From the cell containing the given text, extract its center point as (x, y) coordinate. 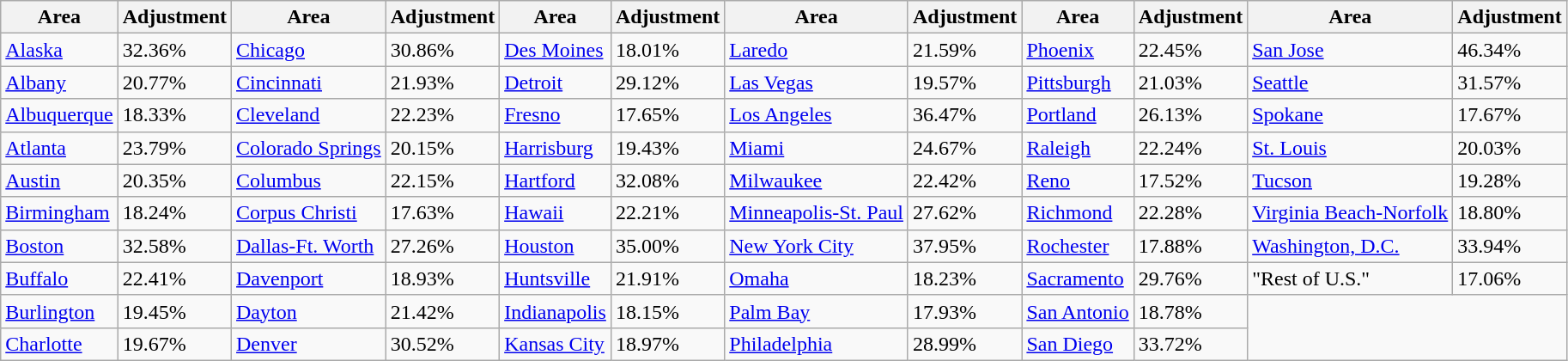
Houston (556, 246)
Harrisburg (556, 148)
Cincinnati (309, 83)
Seattle (1350, 83)
24.67% (964, 148)
19.45% (174, 311)
Spokane (1350, 115)
46.34% (1510, 50)
Los Angeles (817, 115)
33.94% (1510, 246)
Albuquerque (59, 115)
Sacramento (1078, 278)
"Rest of U.S." (1350, 278)
Laredo (817, 50)
Alaska (59, 50)
28.99% (964, 344)
Colorado Springs (309, 148)
18.15% (667, 311)
Washington, D.C. (1350, 246)
21.03% (1190, 83)
Pittsburgh (1078, 83)
37.95% (964, 246)
17.52% (1190, 180)
Huntsville (556, 278)
22.15% (442, 180)
Phoenix (1078, 50)
Miami (817, 148)
17.65% (667, 115)
Detroit (556, 83)
18.23% (964, 278)
Fresno (556, 115)
22.42% (964, 180)
Hawaii (556, 213)
Dallas-Ft. Worth (309, 246)
Indianapolis (556, 311)
Las Vegas (817, 83)
35.00% (667, 246)
Philadelphia (817, 344)
Buffalo (59, 278)
18.01% (667, 50)
21.91% (667, 278)
17.93% (964, 311)
30.86% (442, 50)
18.78% (1190, 311)
21.93% (442, 83)
17.67% (1510, 115)
Chicago (309, 50)
New York City (817, 246)
Des Moines (556, 50)
19.67% (174, 344)
19.28% (1510, 180)
Raleigh (1078, 148)
San Diego (1078, 344)
Atlanta (59, 148)
27.62% (964, 213)
Reno (1078, 180)
22.23% (442, 115)
22.28% (1190, 213)
Kansas City (556, 344)
20.77% (174, 83)
29.12% (667, 83)
St. Louis (1350, 148)
Boston (59, 246)
32.36% (174, 50)
Omaha (817, 278)
Columbus (309, 180)
27.26% (442, 246)
17.06% (1510, 278)
18.93% (442, 278)
Albany (59, 83)
Charlotte (59, 344)
Milwaukee (817, 180)
22.41% (174, 278)
Hartford (556, 180)
26.13% (1190, 115)
Richmond (1078, 213)
18.24% (174, 213)
Denver (309, 344)
Birmingham (59, 213)
18.97% (667, 344)
32.58% (174, 246)
18.33% (174, 115)
Austin (59, 180)
Palm Bay (817, 311)
22.45% (1190, 50)
30.52% (442, 344)
Dayton (309, 311)
19.57% (964, 83)
36.47% (964, 115)
20.35% (174, 180)
22.21% (667, 213)
33.72% (1190, 344)
Davenport (309, 278)
17.88% (1190, 246)
Cleveland (309, 115)
32.08% (667, 180)
Tucson (1350, 180)
21.42% (442, 311)
31.57% (1510, 83)
San Jose (1350, 50)
Portland (1078, 115)
Minneapolis-St. Paul (817, 213)
29.76% (1190, 278)
20.03% (1510, 148)
Burlington (59, 311)
Rochester (1078, 246)
17.63% (442, 213)
23.79% (174, 148)
20.15% (442, 148)
Corpus Christi (309, 213)
19.43% (667, 148)
21.59% (964, 50)
18.80% (1510, 213)
22.24% (1190, 148)
San Antonio (1078, 311)
Virginia Beach-Norfolk (1350, 213)
